Find where the given text appears and provide that cell's center as [X, Y] coordinate. 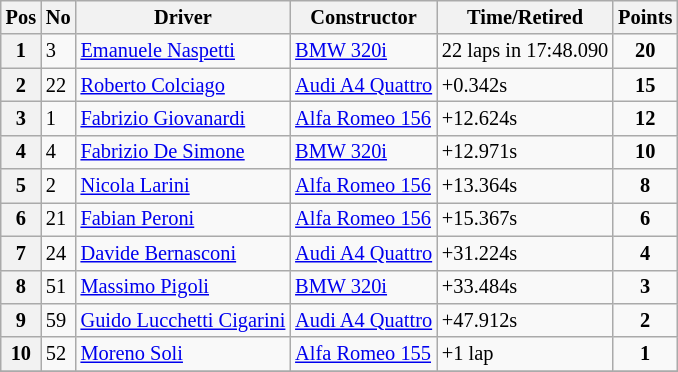
5 [21, 186]
+33.484s [525, 287]
Guido Lucchetti Cigarini [184, 320]
+12.971s [525, 152]
Emanuele Naspetti [184, 51]
No [58, 17]
+1 lap [525, 354]
Driver [184, 17]
Davide Bernasconi [184, 253]
Constructor [364, 17]
7 [21, 253]
59 [58, 320]
22 [58, 85]
Roberto Colciago [184, 85]
51 [58, 287]
+31.224s [525, 253]
Points [645, 17]
24 [58, 253]
Fabrizio De Simone [184, 152]
Alfa Romeo 155 [364, 354]
+47.912s [525, 320]
21 [58, 219]
Time/Retired [525, 17]
20 [645, 51]
+15.367s [525, 219]
Fabian Peroni [184, 219]
15 [645, 85]
52 [58, 354]
Pos [21, 17]
9 [21, 320]
+13.364s [525, 186]
Massimo Pigoli [184, 287]
12 [645, 118]
+0.342s [525, 85]
22 laps in 17:48.090 [525, 51]
Moreno Soli [184, 354]
Fabrizio Giovanardi [184, 118]
+12.624s [525, 118]
Nicola Larini [184, 186]
